Locate the cell with the specified text and output its [X, Y] center coordinate. 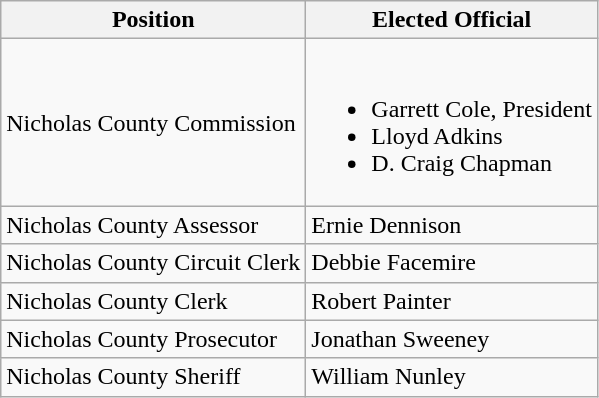
Jonathan Sweeney [452, 339]
Nicholas County Clerk [154, 301]
William Nunley [452, 377]
Nicholas County Assessor [154, 225]
Garrett Cole, PresidentLloyd AdkinsD. Craig Chapman [452, 122]
Nicholas County Circuit Clerk [154, 263]
Nicholas County Prosecutor [154, 339]
Ernie Dennison [452, 225]
Nicholas County Sheriff [154, 377]
Nicholas County Commission [154, 122]
Elected Official [452, 20]
Robert Painter [452, 301]
Debbie Facemire [452, 263]
Position [154, 20]
